Scan for the cell matching the given text and deliver its [X, Y] coordinate at center. 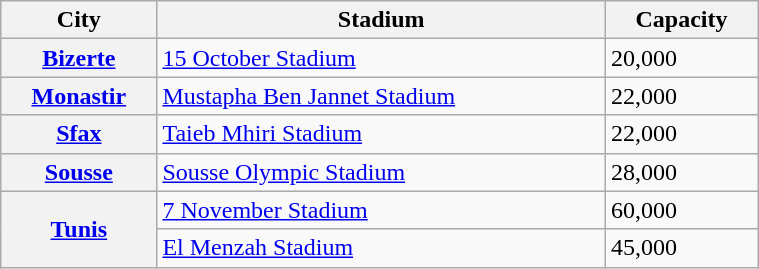
Sousse [79, 172]
Capacity [681, 20]
15 October Stadium [382, 58]
El Menzah Stadium [382, 248]
28,000 [681, 172]
Sousse Olympic Stadium [382, 172]
Stadium [382, 20]
20,000 [681, 58]
Tunis [79, 229]
Monastir [79, 96]
Bizerte [79, 58]
7 November Stadium [382, 210]
60,000 [681, 210]
City [79, 20]
Mustapha Ben Jannet Stadium [382, 96]
Taieb Mhiri Stadium [382, 134]
Sfax [79, 134]
45,000 [681, 248]
